Output the [X, Y] coordinate of the center of the cell containing the given text.  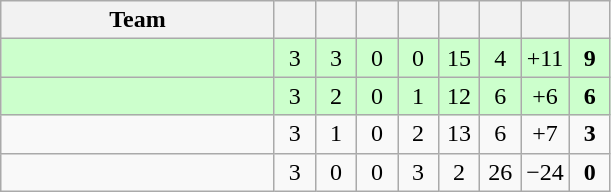
Team [138, 20]
−24 [546, 172]
13 [460, 134]
4 [500, 58]
+6 [546, 96]
+7 [546, 134]
26 [500, 172]
15 [460, 58]
12 [460, 96]
9 [590, 58]
+11 [546, 58]
